Identify which cell holds the provided text, then report its (x, y) central coordinate. 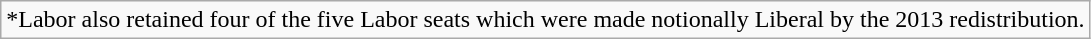
*Labor also retained four of the five Labor seats which were made notionally Liberal by the 2013 redistribution. (546, 20)
